Identify which cell holds the provided text, then report its [X, Y] central coordinate. 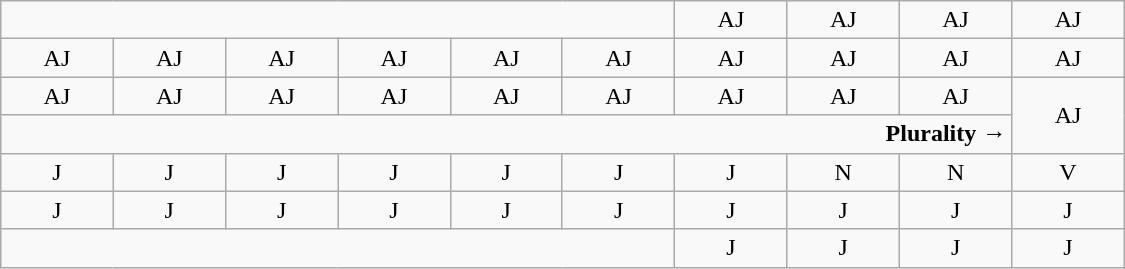
Plurality → [506, 134]
V [1068, 172]
